Identify which cell holds the provided text, then report its [X, Y] central coordinate. 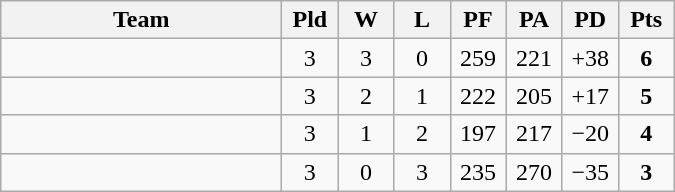
+17 [590, 96]
−35 [590, 172]
222 [478, 96]
L [422, 20]
PA [534, 20]
205 [534, 96]
259 [478, 58]
197 [478, 134]
6 [646, 58]
217 [534, 134]
−20 [590, 134]
4 [646, 134]
Pts [646, 20]
Pld [310, 20]
Team [142, 20]
5 [646, 96]
PF [478, 20]
270 [534, 172]
221 [534, 58]
+38 [590, 58]
235 [478, 172]
PD [590, 20]
W [366, 20]
